Pinpoint the cell where the given text exists, returning its [x, y] midpoint coordinate. 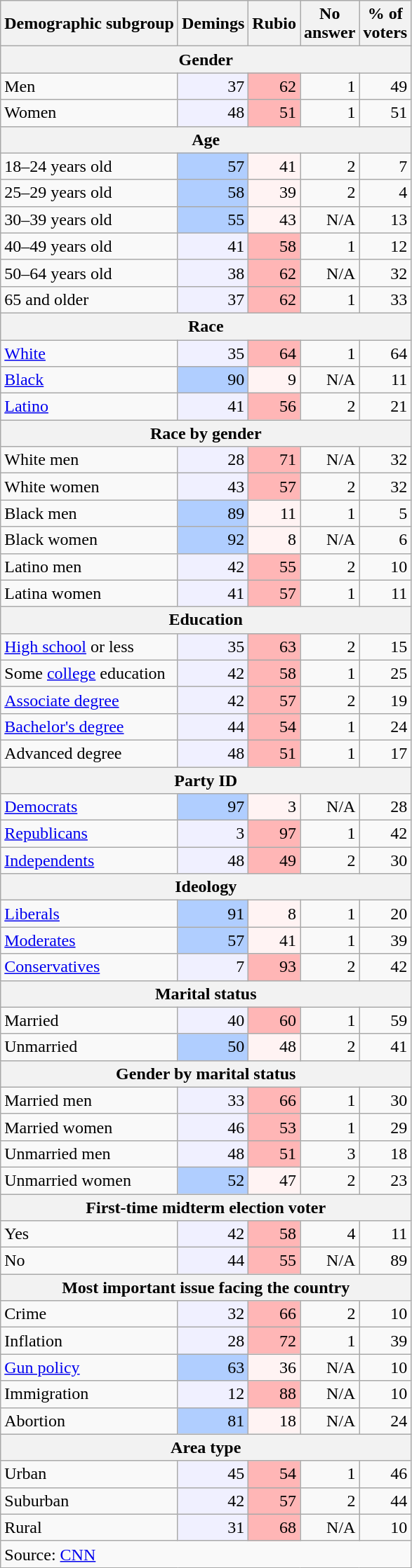
Most important issue facing the country [206, 1287]
Rubio [274, 24]
Latino men [90, 567]
Age [206, 140]
20 [385, 914]
Noanswer [330, 24]
Latina women [90, 593]
23 [385, 1180]
Advanced degree [90, 753]
Married [90, 1020]
50–64 years old [90, 273]
Immigration [90, 1394]
Yes [90, 1234]
White men [90, 460]
Marital status [206, 994]
Ideology [206, 887]
Demographic subgroup [90, 24]
Education [206, 620]
19 [385, 700]
45 [213, 1474]
13 [385, 219]
Source: CNN [206, 1554]
93 [274, 967]
Married women [90, 1127]
Black [90, 380]
60 [274, 1020]
Party ID [206, 780]
High school or less [90, 647]
90 [213, 380]
40 [213, 1020]
Some college education [90, 673]
18–24 years old [90, 166]
Black women [90, 540]
Women [90, 113]
Associate degree [90, 700]
56 [274, 407]
25 [385, 673]
38 [213, 273]
Black men [90, 513]
Democrats [90, 807]
Crime [90, 1314]
88 [274, 1394]
Men [90, 86]
21 [385, 407]
Area type [206, 1447]
Gender [206, 60]
No [90, 1261]
92 [213, 540]
Gender by marital status [206, 1074]
81 [213, 1421]
50 [213, 1047]
30–39 years old [90, 219]
17 [385, 753]
40–49 years old [90, 246]
Rural [90, 1527]
Demings [213, 24]
Race by gender [206, 433]
5 [385, 513]
White women [90, 487]
25–29 years old [90, 193]
Liberals [90, 914]
Latino [90, 407]
Republicans [90, 834]
52 [213, 1180]
31 [213, 1527]
Moderates [90, 940]
Unmarried women [90, 1180]
65 and older [90, 299]
Inflation [90, 1341]
29 [385, 1127]
47 [274, 1180]
Abortion [90, 1421]
72 [274, 1341]
59 [385, 1020]
Independents [90, 860]
15 [385, 647]
71 [274, 460]
Urban [90, 1474]
Unmarried [90, 1047]
9 [274, 380]
Bachelor's degree [90, 726]
Married men [90, 1100]
53 [274, 1127]
First-time midterm election voter [206, 1207]
36 [274, 1367]
6 [385, 540]
% ofvoters [385, 24]
Race [206, 326]
91 [213, 914]
White [90, 353]
Unmarried men [90, 1154]
68 [274, 1527]
Conservatives [90, 967]
Suburban [90, 1501]
Gun policy [90, 1367]
